Find where the given text appears and provide that cell's center as [x, y] coordinate. 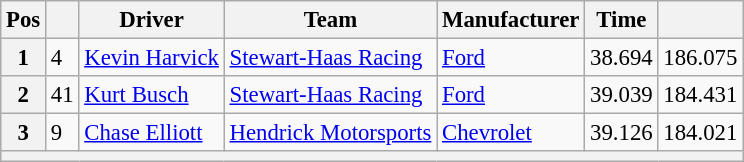
Chase Elliott [152, 133]
3 [24, 133]
1 [24, 58]
Hendrick Motorsports [330, 133]
41 [62, 95]
9 [62, 133]
Team [330, 20]
4 [62, 58]
Kevin Harvick [152, 58]
Chevrolet [511, 133]
Kurt Busch [152, 95]
38.694 [622, 58]
39.126 [622, 133]
Manufacturer [511, 20]
Time [622, 20]
2 [24, 95]
184.431 [700, 95]
Driver [152, 20]
186.075 [700, 58]
184.021 [700, 133]
Pos [24, 20]
39.039 [622, 95]
